Provide the (x, y) coordinate of the cell's center where the given text is located.  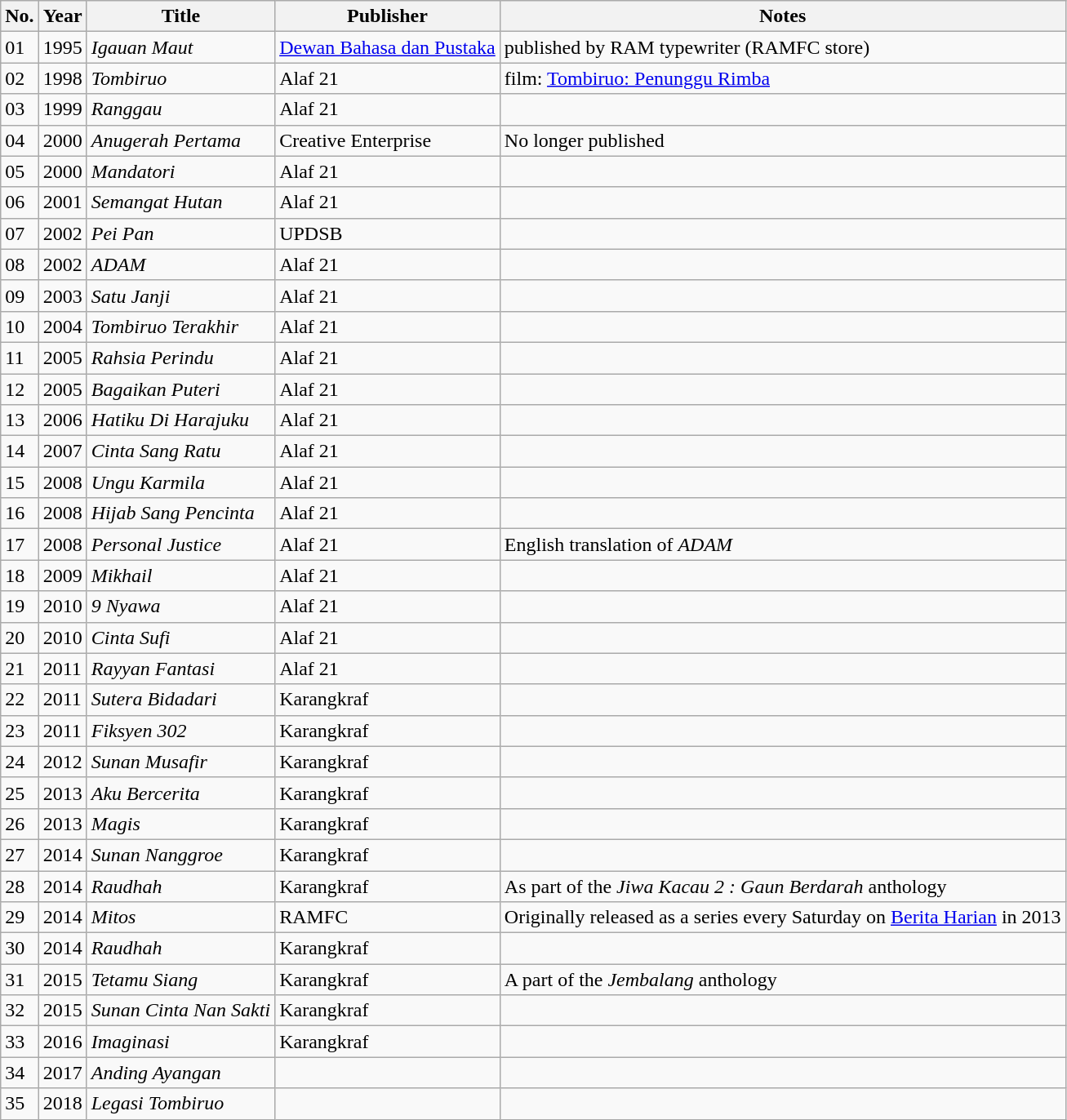
Cinta Sufi (180, 638)
29 (20, 918)
Hatiku Di Harajuku (180, 420)
Mikhail (180, 576)
Anding Ayangan (180, 1073)
32 (20, 1011)
Rayyan Fantasi (180, 669)
14 (20, 451)
01 (20, 47)
Sunan Musafir (180, 762)
2006 (62, 420)
As part of the Jiwa Kacau 2 : Gaun Berdarah anthology (782, 886)
2017 (62, 1073)
33 (20, 1042)
11 (20, 358)
Bagaikan Puteri (180, 389)
Year (62, 16)
Personal Justice (180, 544)
Sunan Cinta Nan Sakti (180, 1011)
Pei Pan (180, 233)
UPDSB (388, 233)
ADAM (180, 264)
film: Tombiruo: Penunggu Rimba (782, 78)
19 (20, 607)
Publisher (388, 16)
Dewan Bahasa dan Pustaka (388, 47)
Aku Bercerita (180, 793)
2007 (62, 451)
Originally released as a series every Saturday on Berita Harian in 2013 (782, 918)
No. (20, 16)
26 (20, 824)
Ranggau (180, 109)
27 (20, 855)
Notes (782, 16)
10 (20, 327)
Cinta Sang Ratu (180, 451)
30 (20, 949)
Anugerah Pertama (180, 140)
15 (20, 482)
28 (20, 886)
09 (20, 296)
No longer published (782, 140)
Tombiruo (180, 78)
Satu Janji (180, 296)
A part of the Jembalang anthology (782, 980)
Sutera Bidadari (180, 700)
Semangat Hutan (180, 202)
18 (20, 576)
1995 (62, 47)
2009 (62, 576)
2004 (62, 327)
2003 (62, 296)
2016 (62, 1042)
Mandatori (180, 171)
Sunan Nanggroe (180, 855)
9 Nyawa (180, 607)
RAMFC (388, 918)
Igauan Maut (180, 47)
2018 (62, 1104)
1998 (62, 78)
1999 (62, 109)
04 (20, 140)
published by RAM typewriter (RAMFC store) (782, 47)
08 (20, 264)
Title (180, 16)
2012 (62, 762)
12 (20, 389)
03 (20, 109)
Tombiruo Terakhir (180, 327)
24 (20, 762)
Tetamu Siang (180, 980)
05 (20, 171)
Mitos (180, 918)
Legasi Tombiruo (180, 1104)
16 (20, 513)
07 (20, 233)
Fiksyen 302 (180, 731)
02 (20, 78)
17 (20, 544)
06 (20, 202)
22 (20, 700)
20 (20, 638)
Creative Enterprise (388, 140)
35 (20, 1104)
13 (20, 420)
Magis (180, 824)
34 (20, 1073)
21 (20, 669)
25 (20, 793)
Hijab Sang Pencinta (180, 513)
Ungu Karmila (180, 482)
31 (20, 980)
Imaginasi (180, 1042)
2001 (62, 202)
Rahsia Perindu (180, 358)
English translation of ADAM (782, 544)
23 (20, 731)
